Scan for the cell matching the given text and deliver its [x, y] coordinate at center. 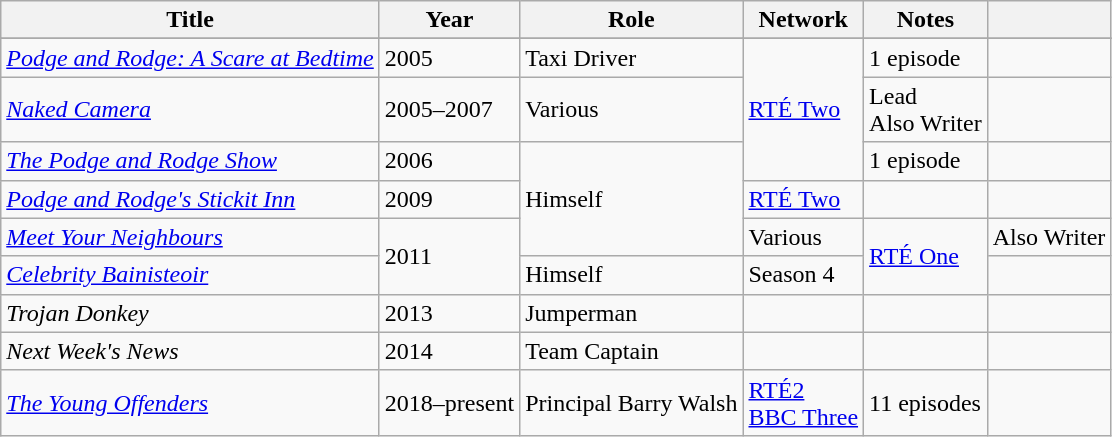
2013 [449, 313]
Naked Camera [190, 110]
11 episodes [926, 402]
Network [804, 20]
Jumperman [632, 313]
2005 [449, 58]
2009 [449, 199]
Principal Barry Walsh [632, 402]
Title [190, 20]
Lead Also Writer [926, 110]
Season 4 [804, 275]
The Podge and Rodge Show [190, 161]
The Young Offenders [190, 402]
Also Writer [1049, 237]
Team Captain [632, 351]
2011 [449, 256]
Role [632, 20]
Trojan Donkey [190, 313]
Notes [926, 20]
Podge and Rodge: A Scare at Bedtime [190, 58]
Year [449, 20]
Podge and Rodge's Stickit Inn [190, 199]
Next Week's News [190, 351]
2018–present [449, 402]
Celebrity Bainisteoir [190, 275]
2014 [449, 351]
2006 [449, 161]
Taxi Driver [632, 58]
2005–2007 [449, 110]
Meet Your Neighbours [190, 237]
RTÉ One [926, 256]
RTÉ2 BBC Three [804, 402]
